Scan for the cell matching the given text and deliver its [X, Y] coordinate at center. 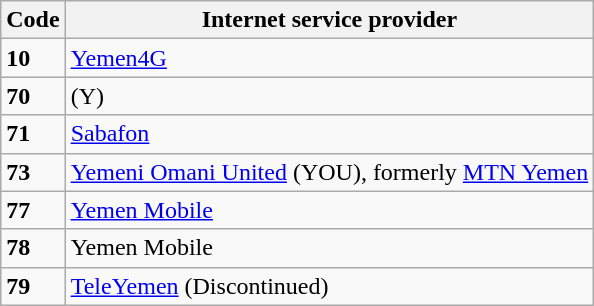
78 [33, 248]
Yemeni Omani United (YOU), formerly MTN Yemen [330, 172]
Internet service provider [330, 20]
77 [33, 210]
73 [33, 172]
10 [33, 58]
Yemen4G [330, 58]
(Y) [330, 96]
Code [33, 20]
79 [33, 286]
TeleYemen (Discontinued) [330, 286]
71 [33, 134]
Sabafon [330, 134]
70 [33, 96]
